Find where the given text appears and provide that cell's center as [X, Y] coordinate. 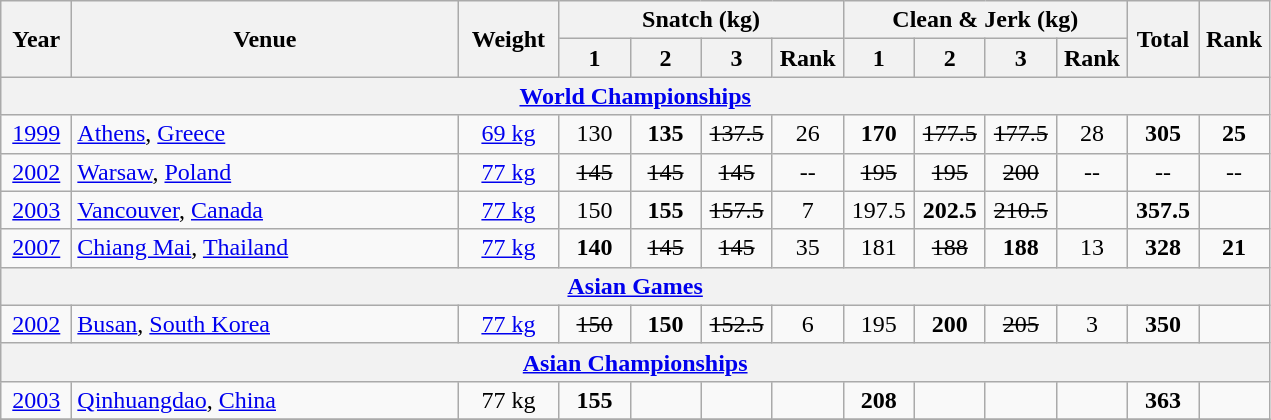
28 [1092, 134]
135 [666, 134]
170 [878, 134]
35 [808, 248]
World Championships [636, 96]
2007 [36, 248]
363 [1162, 400]
Weight [508, 39]
Snatch (kg) [701, 20]
Clean & Jerk (kg) [985, 20]
Qinhuangdao, China [265, 400]
Year [36, 39]
Chiang Mai, Thailand [265, 248]
328 [1162, 248]
7 [808, 210]
Asian Games [636, 286]
202.5 [950, 210]
130 [594, 134]
305 [1162, 134]
197.5 [878, 210]
Vancouver, Canada [265, 210]
6 [808, 324]
Athens, Greece [265, 134]
181 [878, 248]
Busan, South Korea [265, 324]
140 [594, 248]
Total [1162, 39]
Venue [265, 39]
Warsaw, Poland [265, 172]
13 [1092, 248]
1999 [36, 134]
21 [1234, 248]
137.5 [736, 134]
357.5 [1162, 210]
25 [1234, 134]
208 [878, 400]
157.5 [736, 210]
26 [808, 134]
210.5 [1020, 210]
205 [1020, 324]
Asian Championships [636, 362]
350 [1162, 324]
152.5 [736, 324]
69 kg [508, 134]
